Search for the cell housing the specified text and yield its (X, Y) center coordinate. 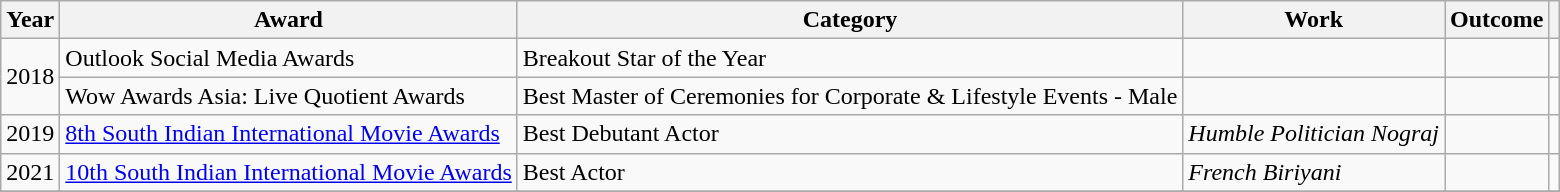
8th South Indian International Movie Awards (288, 134)
2019 (30, 134)
10th South Indian International Movie Awards (288, 172)
2018 (30, 77)
Category (850, 20)
Outcome (1497, 20)
Year (30, 20)
Best Master of Ceremonies for Corporate & Lifestyle Events - Male (850, 96)
Best Actor (850, 172)
Work (1314, 20)
French Biriyani (1314, 172)
Breakout Star of the Year (850, 58)
Humble Politician Nograj (1314, 134)
2021 (30, 172)
Award (288, 20)
Best Debutant Actor (850, 134)
Wow Awards Asia: Live Quotient Awards (288, 96)
Outlook Social Media Awards (288, 58)
